Scan for the cell matching the given text and deliver its [X, Y] coordinate at center. 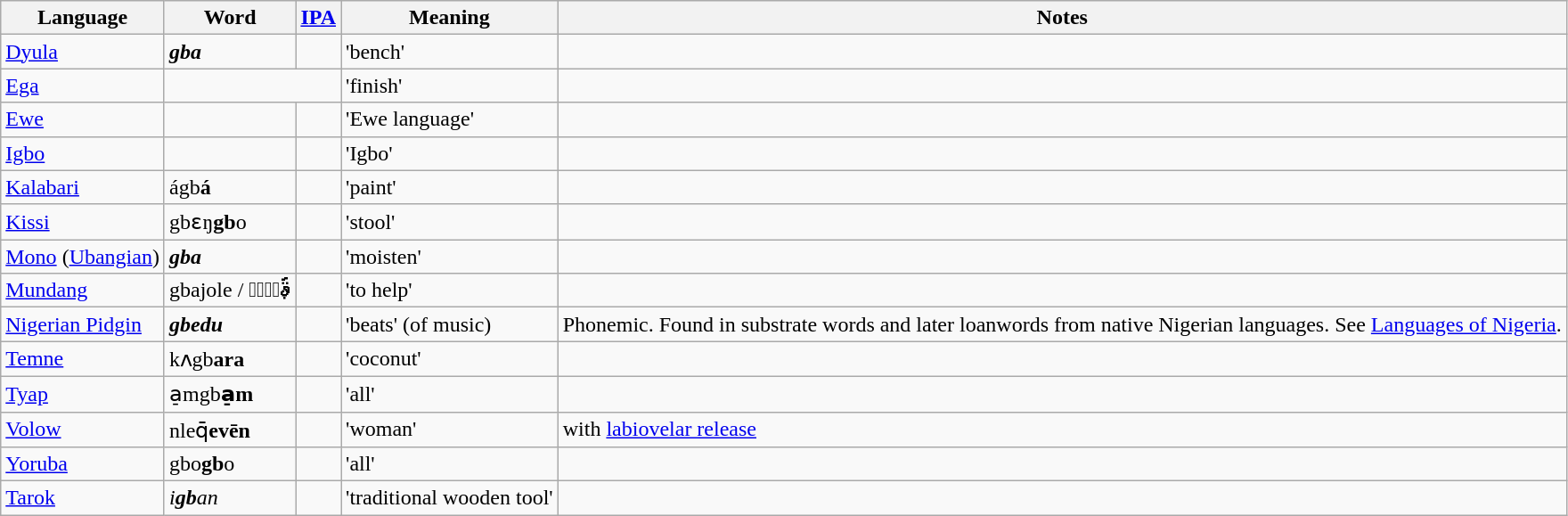
'Igbo' [450, 153]
gbogbo [230, 464]
Kissi [83, 222]
ágbá [230, 187]
'paint' [450, 187]
Temne [83, 359]
a̠mgba̠m [230, 394]
Tarok [83, 498]
IPA [319, 18]
'woman' [450, 430]
'finish' [450, 86]
Ega [83, 86]
Phonemic. Found in substrate words and later loanwords from native Nigerian languages. See Languages of Nigeria. [1062, 324]
'beats' (of music) [450, 324]
Mundang [83, 291]
'coconut' [450, 359]
nleq̄evēn [230, 430]
Kalabari [83, 187]
gbedu [230, 324]
igban [230, 498]
Tyap [83, 394]
Word [230, 18]
Dyula [83, 52]
Language [83, 18]
'moisten' [450, 257]
Nigerian Pidgin [83, 324]
Igbo [83, 153]
'stool' [450, 222]
with labiovelar release [1062, 430]
Notes [1062, 18]
gbɛŋgbo [230, 222]
Yoruba [83, 464]
'Ewe language' [450, 119]
kʌgbara [230, 359]
Volow [83, 430]
Ewe [83, 119]
Meaning [450, 18]
'to help' [450, 291]
'bench' [450, 52]
gbajole / ࢥَجٝلٜ [230, 291]
'traditional wooden tool' [450, 498]
Mono (Ubangian) [83, 257]
